Scan for the cell matching the given text and deliver its (X, Y) coordinate at center. 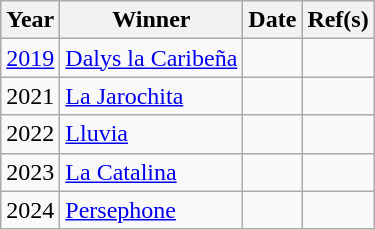
La Jarochita (152, 96)
Winner (152, 20)
Date (272, 20)
Dalys la Caribeña (152, 58)
Ref(s) (338, 20)
2022 (30, 134)
2021 (30, 96)
2019 (30, 58)
Year (30, 20)
2024 (30, 210)
2023 (30, 172)
Lluvia (152, 134)
La Catalina (152, 172)
Persephone (152, 210)
